Search for the cell housing the specified text and yield its [X, Y] center coordinate. 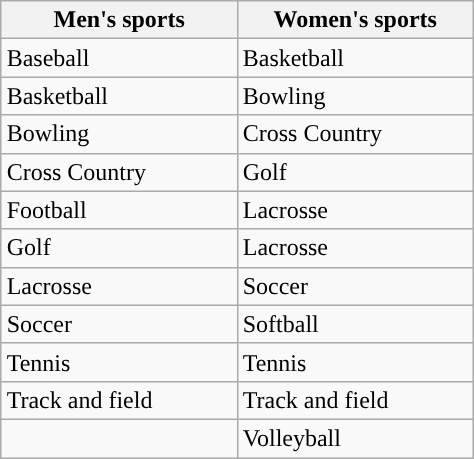
Volleyball [355, 438]
Softball [355, 324]
Football [119, 210]
Men's sports [119, 20]
Women's sports [355, 20]
Baseball [119, 58]
